Return the (X, Y) coordinate for the center point of the cell that contains the specified text.  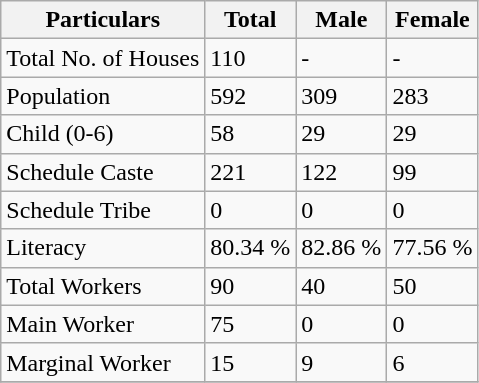
122 (342, 172)
82.86 % (342, 248)
Male (342, 20)
6 (432, 362)
50 (432, 286)
110 (250, 58)
Main Worker (103, 324)
90 (250, 286)
58 (250, 134)
Total Workers (103, 286)
9 (342, 362)
592 (250, 96)
75 (250, 324)
283 (432, 96)
Schedule Tribe (103, 210)
15 (250, 362)
309 (342, 96)
Literacy (103, 248)
Schedule Caste (103, 172)
99 (432, 172)
40 (342, 286)
Total No. of Houses (103, 58)
Population (103, 96)
Child (0-6) (103, 134)
77.56 % (432, 248)
Total (250, 20)
Marginal Worker (103, 362)
80.34 % (250, 248)
Particulars (103, 20)
Female (432, 20)
221 (250, 172)
